Output the [x, y] coordinate of the center of the cell containing the given text.  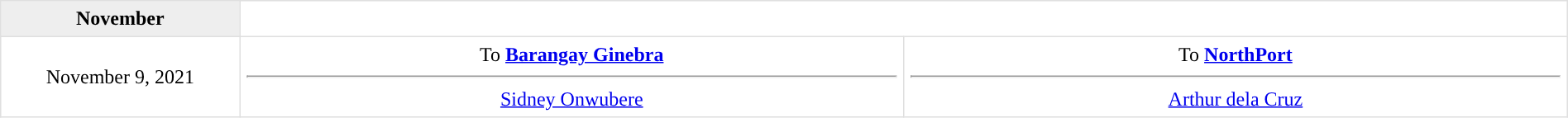
November [121, 19]
To NorthPortArthur dela Cruz [1236, 77]
November 9, 2021 [121, 77]
To Barangay GinebraSidney Onwubere [572, 77]
